Scan for the cell matching the given text and deliver its [X, Y] coordinate at center. 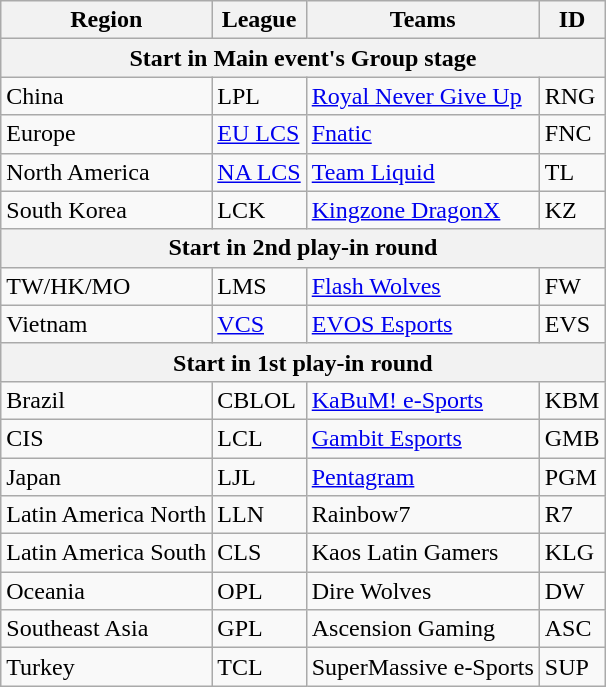
League [259, 20]
LCK [259, 210]
Brazil [106, 400]
LJL [259, 477]
Gambit Esports [422, 438]
TCL [259, 667]
LLN [259, 515]
PGM [572, 477]
FNC [572, 134]
Team Liquid [422, 172]
EVS [572, 324]
North America [106, 172]
NA LCS [259, 172]
China [106, 96]
LMS [259, 286]
South Korea [106, 210]
VCS [259, 324]
TL [572, 172]
Start in 2nd play-in round [303, 248]
Royal Never Give Up [422, 96]
LCL [259, 438]
KLG [572, 553]
CIS [106, 438]
Ascension Gaming [422, 629]
ID [572, 20]
Teams [422, 20]
KBM [572, 400]
Kaos Latin Gamers [422, 553]
DW [572, 591]
Fnatic [422, 134]
CBLOL [259, 400]
KaBuM! e-Sports [422, 400]
Southeast Asia [106, 629]
EVOS Esports [422, 324]
GMB [572, 438]
Oceania [106, 591]
SuperMassive e-Sports [422, 667]
KZ [572, 210]
ASC [572, 629]
Rainbow7 [422, 515]
Flash Wolves [422, 286]
R7 [572, 515]
SUP [572, 667]
Latin America North [106, 515]
Region [106, 20]
Turkey [106, 667]
GPL [259, 629]
TW/HK/MO [106, 286]
Latin America South [106, 553]
FW [572, 286]
EU LCS [259, 134]
OPL [259, 591]
Europe [106, 134]
Kingzone DragonX [422, 210]
Start in 1st play-in round [303, 362]
LPL [259, 96]
Start in Main event's Group stage [303, 58]
Japan [106, 477]
Pentagram [422, 477]
Vietnam [106, 324]
RNG [572, 96]
Dire Wolves [422, 591]
CLS [259, 553]
